Return (x, y) of the center of cell containing provided text 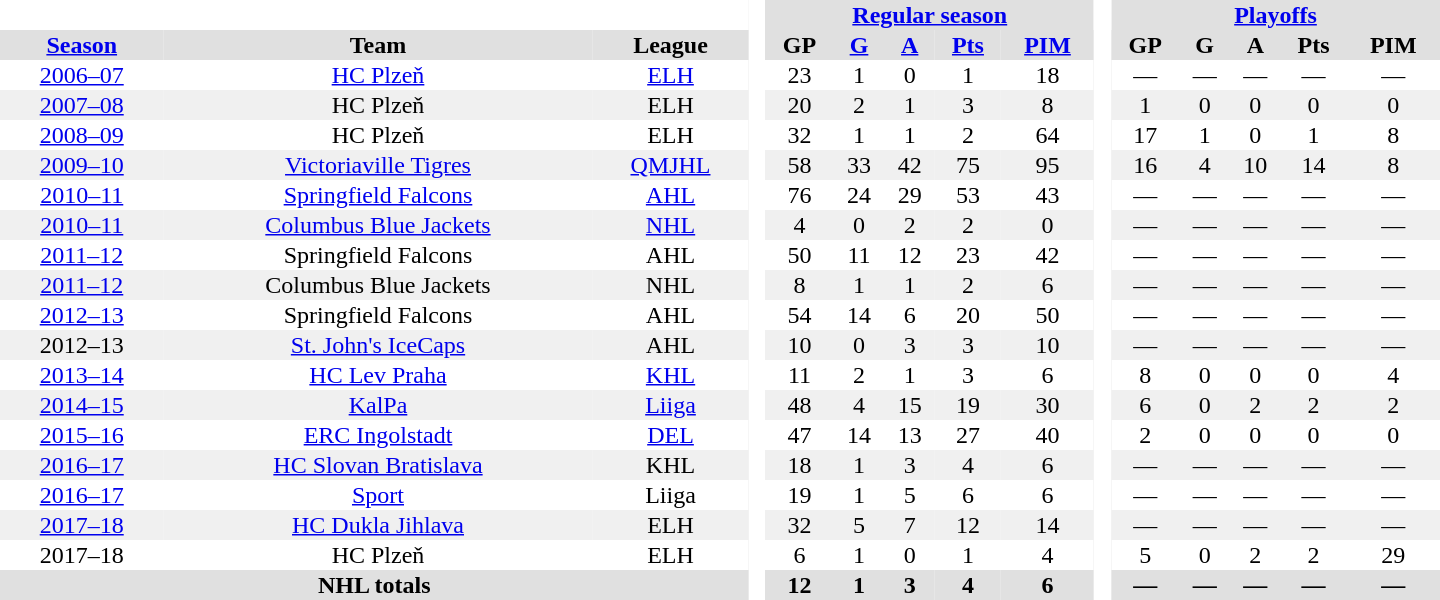
24 (860, 195)
76 (799, 195)
2007–08 (82, 105)
2006–07 (82, 75)
QMJHL (671, 165)
17 (1145, 135)
DEL (671, 435)
NHL totals (374, 585)
54 (799, 315)
2008–09 (82, 135)
2014–15 (82, 405)
47 (799, 435)
53 (968, 195)
64 (1048, 135)
16 (1145, 165)
Team (378, 45)
15 (910, 405)
13 (910, 435)
27 (968, 435)
Regular season (930, 15)
HC Dukla Jihlava (378, 525)
7 (910, 525)
2015–16 (82, 435)
Playoffs (1276, 15)
95 (1048, 165)
40 (1048, 435)
58 (799, 165)
St. John's IceCaps (378, 345)
Sport (378, 495)
43 (1048, 195)
2013–14 (82, 375)
Season (82, 45)
HC Slovan Bratislava (378, 465)
2009–10 (82, 165)
KalPa (378, 405)
ERC Ingolstadt (378, 435)
33 (860, 165)
League (671, 45)
30 (1048, 405)
48 (799, 405)
HC Lev Praha (378, 375)
75 (968, 165)
Victoriaville Tigres (378, 165)
